Determine the (X, Y) coordinate at the center of the cell enclosing the given text.  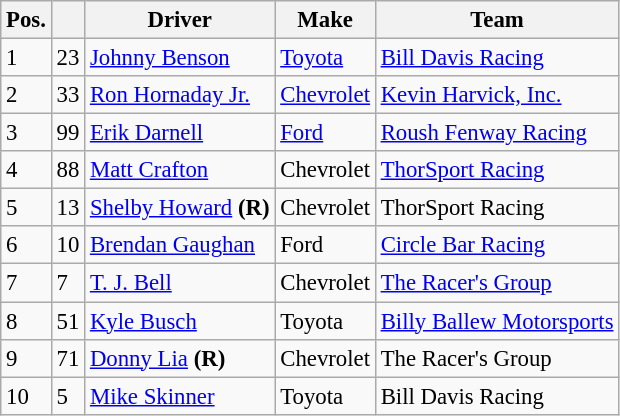
Make (325, 20)
4 (26, 170)
71 (68, 358)
Johnny Benson (180, 58)
T. J. Bell (180, 283)
Driver (180, 20)
Roush Fenway Racing (496, 133)
Donny Lia (R) (180, 358)
6 (26, 245)
23 (68, 58)
Kevin Harvick, Inc. (496, 95)
Pos. (26, 20)
3 (26, 133)
Ron Hornaday Jr. (180, 95)
Kyle Busch (180, 321)
Mike Skinner (180, 396)
8 (26, 321)
Brendan Gaughan (180, 245)
88 (68, 170)
Shelby Howard (R) (180, 208)
Billy Ballew Motorsports (496, 321)
Circle Bar Racing (496, 245)
33 (68, 95)
Matt Crafton (180, 170)
13 (68, 208)
Team (496, 20)
Erik Darnell (180, 133)
99 (68, 133)
1 (26, 58)
51 (68, 321)
2 (26, 95)
9 (26, 358)
